Capture the cell that displays the provided text and extract its (X, Y) central coordinate. 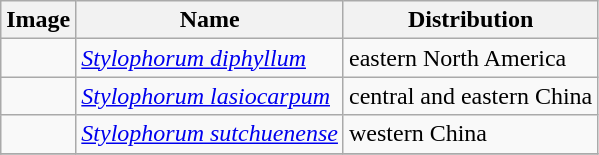
eastern North America (470, 58)
central and eastern China (470, 96)
Name (210, 20)
Stylophorum diphyllum (210, 58)
Image (38, 20)
Distribution (470, 20)
Stylophorum sutchuenense (210, 134)
western China (470, 134)
Stylophorum lasiocarpum (210, 96)
